Search for the cell housing the specified text and yield its (X, Y) center coordinate. 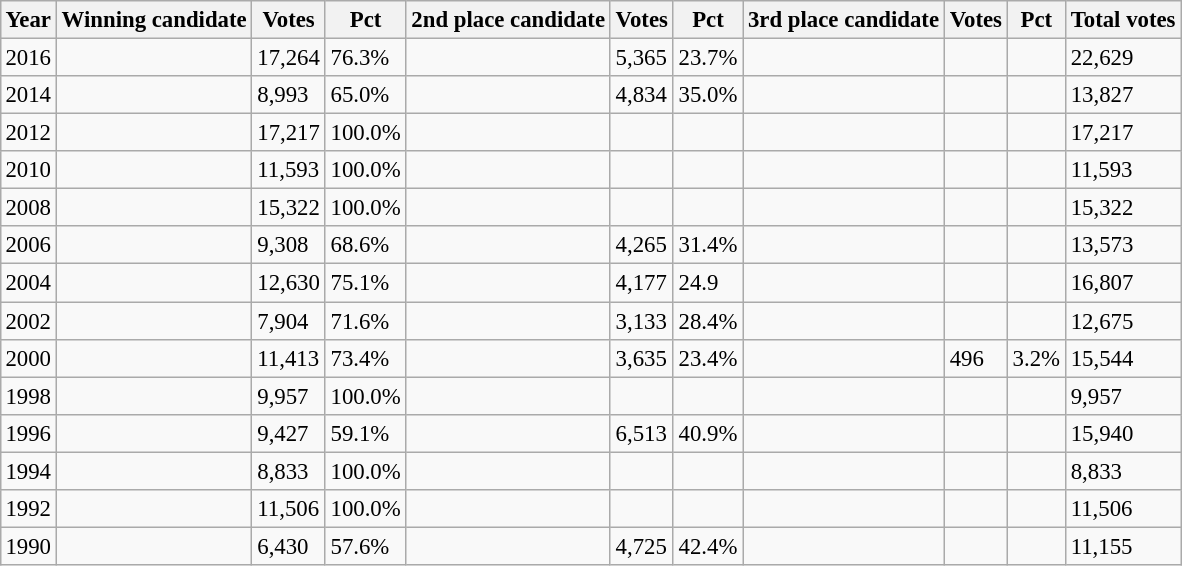
1992 (28, 508)
2000 (28, 358)
17,264 (288, 57)
6,430 (288, 546)
15,544 (1122, 358)
22,629 (1122, 57)
76.3% (366, 57)
2008 (28, 208)
13,827 (1122, 95)
3,133 (642, 321)
73.4% (366, 358)
2010 (28, 170)
4,834 (642, 95)
57.6% (366, 546)
23.4% (708, 358)
5,365 (642, 57)
Winning candidate (154, 20)
3,635 (642, 358)
31.4% (708, 245)
1990 (28, 546)
1994 (28, 471)
8,993 (288, 95)
9,427 (288, 433)
2004 (28, 283)
4,177 (642, 283)
75.1% (366, 283)
15,940 (1122, 433)
7,904 (288, 321)
59.1% (366, 433)
4,725 (642, 546)
65.0% (366, 95)
16,807 (1122, 283)
Total votes (1122, 20)
11,413 (288, 358)
2016 (28, 57)
2002 (28, 321)
28.4% (708, 321)
1996 (28, 433)
Year (28, 20)
6,513 (642, 433)
9,308 (288, 245)
13,573 (1122, 245)
4,265 (642, 245)
12,675 (1122, 321)
23.7% (708, 57)
40.9% (708, 433)
2014 (28, 95)
11,155 (1122, 546)
68.6% (366, 245)
496 (976, 358)
3rd place candidate (844, 20)
24.9 (708, 283)
2006 (28, 245)
12,630 (288, 283)
42.4% (708, 546)
3.2% (1036, 358)
2012 (28, 133)
1998 (28, 396)
71.6% (366, 321)
35.0% (708, 95)
2nd place candidate (508, 20)
